Locate the cell with the specified text and output its [x, y] center coordinate. 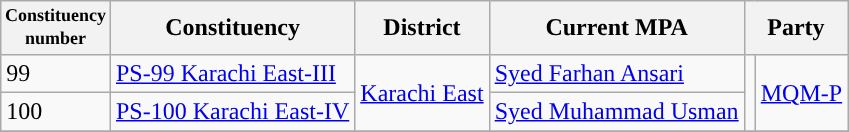
100 [56, 111]
99 [56, 73]
MQM-P [801, 92]
Syed Farhan Ansari [616, 73]
Karachi East [422, 92]
Syed Muhammad Usman [616, 111]
Constituency number [56, 28]
Constituency [232, 28]
Party [796, 28]
PS-99 Karachi East-III [232, 73]
PS-100 Karachi East-IV [232, 111]
Current MPA [616, 28]
District [422, 28]
